Return [X, Y] of the center of cell containing provided text 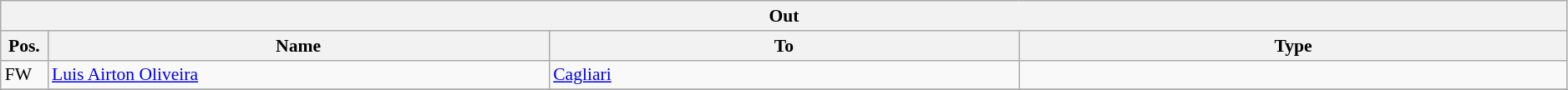
Luis Airton Oliveira [298, 75]
Type [1293, 46]
Out [784, 16]
Pos. [24, 46]
Name [298, 46]
FW [24, 75]
Cagliari [784, 75]
To [784, 46]
